Output the [X, Y] coordinate of the center of the cell containing the given text.  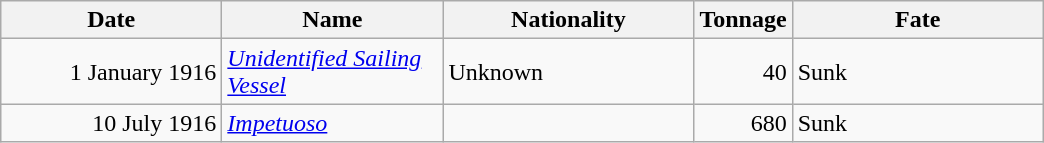
Impetuoso [332, 123]
40 [743, 72]
10 July 1916 [112, 123]
Nationality [568, 20]
Fate [918, 20]
1 January 1916 [112, 72]
680 [743, 123]
Unidentified Sailing Vessel [332, 72]
Unknown [568, 72]
Tonnage [743, 20]
Name [332, 20]
Date [112, 20]
